Return [X, Y] of the center of cell containing provided text 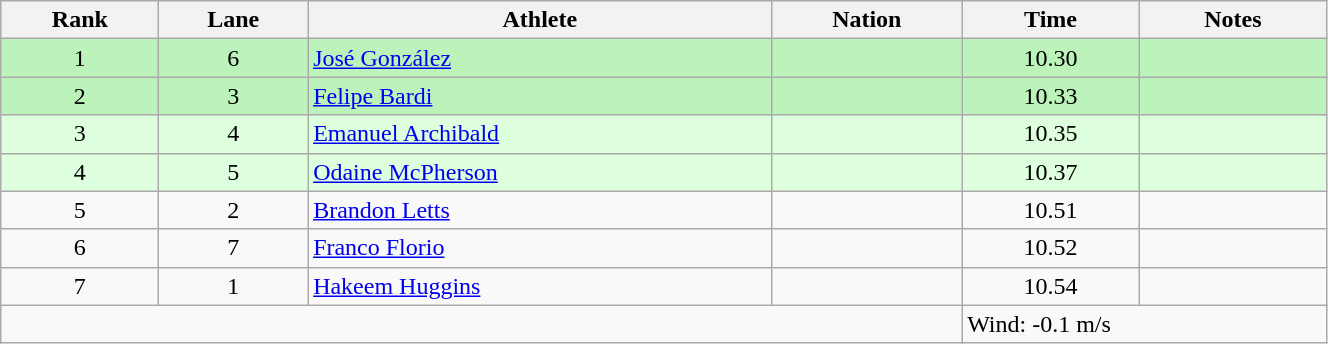
Emanuel Archibald [540, 134]
10.33 [1051, 96]
Lane [234, 20]
Time [1051, 20]
10.51 [1051, 210]
Brandon Letts [540, 210]
10.30 [1051, 58]
Odaine McPherson [540, 172]
10.54 [1051, 286]
10.35 [1051, 134]
10.52 [1051, 248]
Felipe Bardi [540, 96]
Athlete [540, 20]
Franco Florio [540, 248]
Notes [1232, 20]
10.37 [1051, 172]
José González [540, 58]
Wind: -0.1 m/s [1144, 324]
Rank [80, 20]
Nation [867, 20]
Hakeem Huggins [540, 286]
